Search for the cell housing the specified text and yield its (x, y) center coordinate. 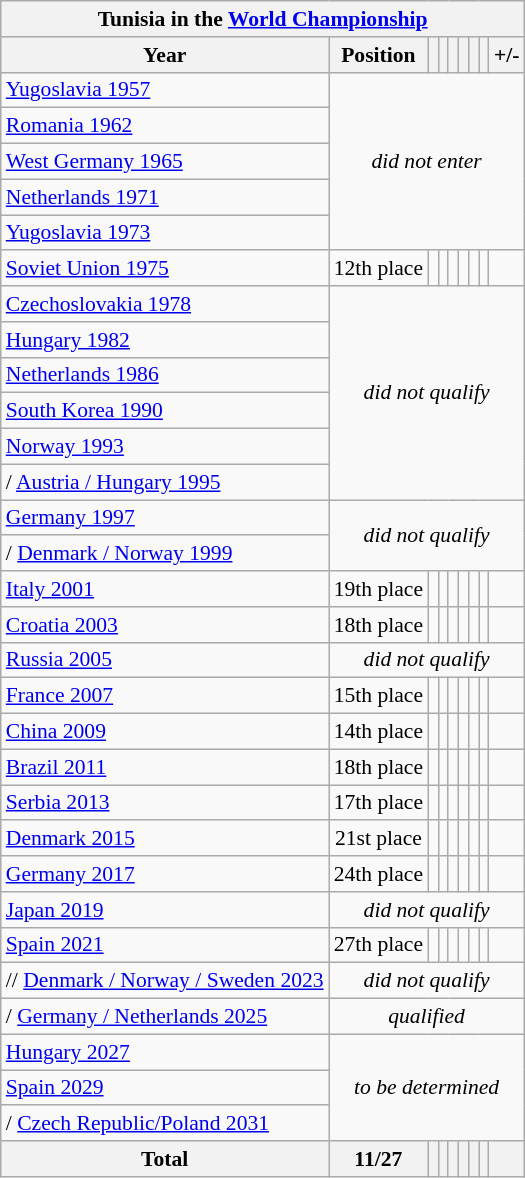
24th place (378, 874)
Hungary 2027 (165, 1052)
Denmark 2015 (165, 839)
Brazil 2011 (165, 767)
27th place (378, 945)
/ Austria / Hungary 1995 (165, 482)
12th place (378, 269)
Netherlands 1986 (165, 375)
to be determined (427, 1088)
17th place (378, 803)
Japan 2019 (165, 910)
+/- (507, 55)
Russia 2005 (165, 660)
19th place (378, 589)
Croatia 2003 (165, 625)
Position (378, 55)
Germany 2017 (165, 874)
21st place (378, 839)
France 2007 (165, 696)
Hungary 1982 (165, 340)
Total (165, 1159)
Netherlands 1971 (165, 197)
Yugoslavia 1973 (165, 233)
Serbia 2013 (165, 803)
Year (165, 55)
Yugoslavia 1957 (165, 90)
Czechoslovakia 1978 (165, 304)
qualified (427, 1017)
Norway 1993 (165, 447)
China 2009 (165, 732)
Tunisia in the World Championship (263, 19)
/ Denmark / Norway 1999 (165, 554)
/ Germany / Netherlands 2025 (165, 1017)
West Germany 1965 (165, 162)
15th place (378, 696)
Italy 2001 (165, 589)
/ Czech Republic/Poland 2031 (165, 1124)
11/27 (378, 1159)
Germany 1997 (165, 518)
Soviet Union 1975 (165, 269)
14th place (378, 732)
Romania 1962 (165, 126)
South Korea 1990 (165, 411)
// Denmark / Norway / Sweden 2023 (165, 981)
Spain 2029 (165, 1088)
Spain 2021 (165, 945)
did not enter (427, 161)
